For the text-containing cell, return its midpoint in (x, y) coordinate format. 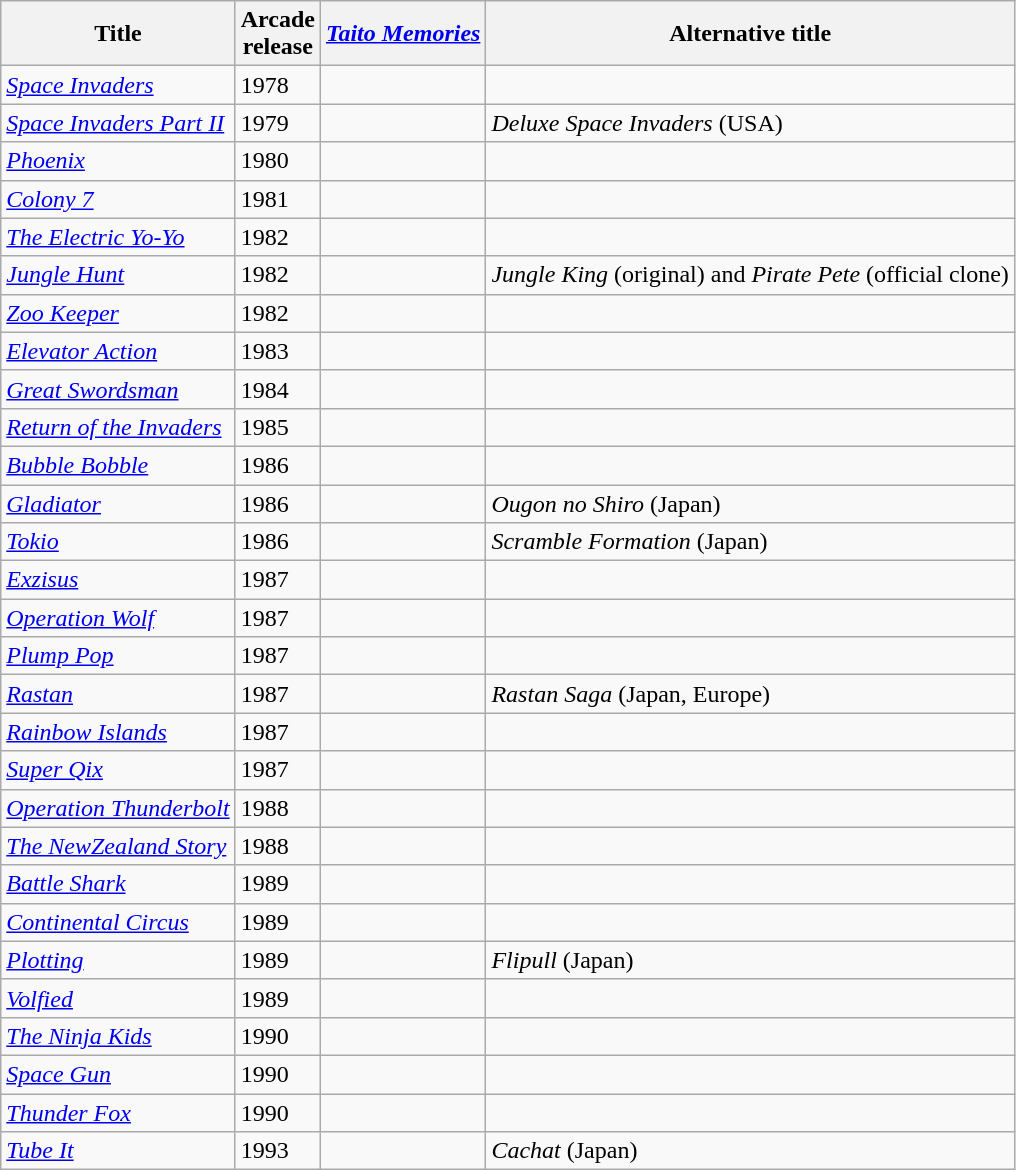
Exzisus (118, 580)
Scramble Formation (Japan) (750, 542)
Super Qix (118, 770)
Great Swordsman (118, 389)
Battle Shark (118, 884)
1993 (278, 1151)
Gladiator (118, 503)
Operation Wolf (118, 618)
Phoenix (118, 161)
1983 (278, 351)
Continental Circus (118, 922)
Jungle King (original) and Pirate Pete (official clone) (750, 275)
Return of the Invaders (118, 427)
Ougon no Shiro (Japan) (750, 503)
Tokio (118, 542)
Thunder Fox (118, 1113)
Elevator Action (118, 351)
Rastan (118, 694)
The Ninja Kids (118, 1036)
Rainbow Islands (118, 732)
Jungle Hunt (118, 275)
Cachat (Japan) (750, 1151)
Space Invaders Part II (118, 123)
1984 (278, 389)
Operation Thunderbolt (118, 808)
1979 (278, 123)
Colony 7 (118, 199)
Zoo Keeper (118, 313)
Tube It (118, 1151)
Title (118, 34)
Plump Pop (118, 656)
The NewZealand Story (118, 846)
Arcade release (278, 34)
Flipull (Japan) (750, 960)
Volfied (118, 998)
Alternative title (750, 34)
1985 (278, 427)
1978 (278, 85)
Rastan Saga (Japan, Europe) (750, 694)
Space Gun (118, 1074)
Deluxe Space Invaders (USA) (750, 123)
Taito Memories (403, 34)
The Electric Yo-Yo (118, 237)
Space Invaders (118, 85)
Plotting (118, 960)
1980 (278, 161)
1981 (278, 199)
Bubble Bobble (118, 465)
